Return [X, Y] of the center of cell containing provided text 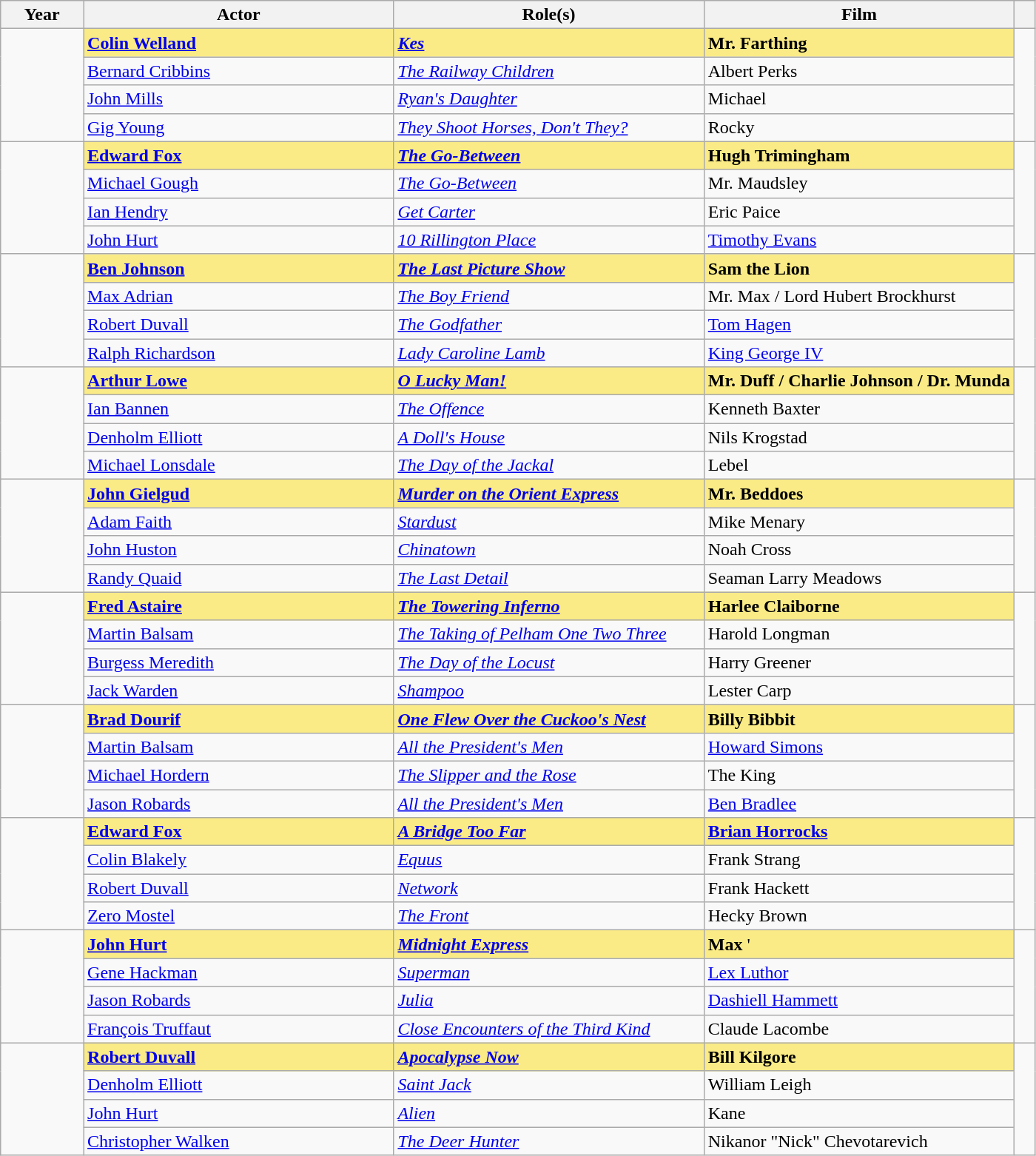
Randy Quaid [238, 578]
Burgess Meredith [238, 662]
Equus [549, 860]
Mr. Beddoes [858, 494]
Stardust [549, 522]
Lady Caroline Lamb [549, 353]
Chinatown [549, 550]
Actor [238, 15]
Arthur Lowe [238, 381]
Hecky Brown [858, 916]
Noah Cross [858, 550]
The Godfather [549, 324]
Gig Young [238, 127]
Christopher Walken [238, 1141]
Seaman Larry Meadows [858, 578]
Rocky [858, 127]
Michael [858, 99]
Max ' [858, 944]
Bill Kilgore [858, 1057]
Adam Faith [238, 522]
Mr. Farthing [858, 43]
Ian Bannen [238, 409]
Frank Hackett [858, 888]
The King [858, 775]
The Towering Inferno [549, 606]
Mr. Maudsley [858, 184]
Ben Johnson [238, 268]
Michael Hordern [238, 775]
Jack Warden [238, 690]
The Deer Hunter [549, 1141]
King George IV [858, 353]
Michael Gough [238, 184]
The Slipper and the Rose [549, 775]
Max Adrian [238, 296]
Ryan's Daughter [549, 99]
Get Carter [549, 212]
Claude Lacombe [858, 1029]
Role(s) [549, 15]
John Mills [238, 99]
Eric Paice [858, 212]
Mr. Duff / Charlie Johnson / Dr. Munda [858, 381]
The Last Detail [549, 578]
Billy Bibbit [858, 719]
Harold Longman [858, 634]
Ben Bradlee [858, 803]
The Front [549, 916]
Film [858, 15]
Julia [549, 1001]
Nils Krogstad [858, 437]
Michael Lonsdale [238, 466]
Harlee Claiborne [858, 606]
The Day of the Locust [549, 662]
They Shoot Horses, Don't They? [549, 127]
Lester Carp [858, 690]
Alien [549, 1113]
A Doll's House [549, 437]
Hugh Trimingham [858, 155]
Close Encounters of the Third Kind [549, 1029]
O Lucky Man! [549, 381]
Superman [549, 972]
Ian Hendry [238, 212]
The Offence [549, 409]
10 Rillington Place [549, 240]
The Day of the Jackal [549, 466]
Kenneth Baxter [858, 409]
Year [42, 15]
Apocalypse Now [549, 1057]
Dashiell Hammett [858, 1001]
John Huston [238, 550]
Midnight Express [549, 944]
The Last Picture Show [549, 268]
François Truffaut [238, 1029]
The Boy Friend [549, 296]
The Taking of Pelham One Two Three [549, 634]
William Leigh [858, 1085]
Brian Horrocks [858, 832]
Harry Greener [858, 662]
Mike Menary [858, 522]
Gene Hackman [238, 972]
John Gielgud [238, 494]
Brad Dourif [238, 719]
Tom Hagen [858, 324]
Howard Simons [858, 747]
Bernard Cribbins [238, 71]
One Flew Over the Cuckoo's Nest [549, 719]
Ralph Richardson [238, 353]
Murder on the Orient Express [549, 494]
Colin Welland [238, 43]
Sam the Lion [858, 268]
Lex Luthor [858, 972]
Mr. Max / Lord Hubert Brockhurst [858, 296]
Fred Astaire [238, 606]
The Railway Children [549, 71]
Albert Perks [858, 71]
Nikanor "Nick" Chevotarevich [858, 1141]
Saint Jack [549, 1085]
Timothy Evans [858, 240]
Zero Mostel [238, 916]
Kes [549, 43]
Colin Blakely [238, 860]
A Bridge Too Far [549, 832]
Kane [858, 1113]
Lebel [858, 466]
Shampoo [549, 690]
Frank Strang [858, 860]
Network [549, 888]
